Search for the cell housing the specified text and yield its [x, y] center coordinate. 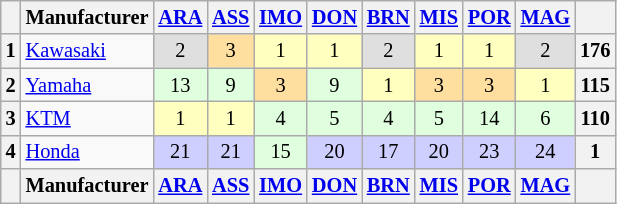
17 [388, 152]
24 [546, 152]
176 [595, 51]
110 [595, 118]
15 [280, 152]
Honda [88, 152]
Kawasaki [88, 51]
115 [595, 85]
23 [490, 152]
Yamaha [88, 85]
6 [546, 118]
13 [180, 85]
KTM [88, 118]
14 [490, 118]
